Find where the given text appears and provide that cell's center as (x, y) coordinate. 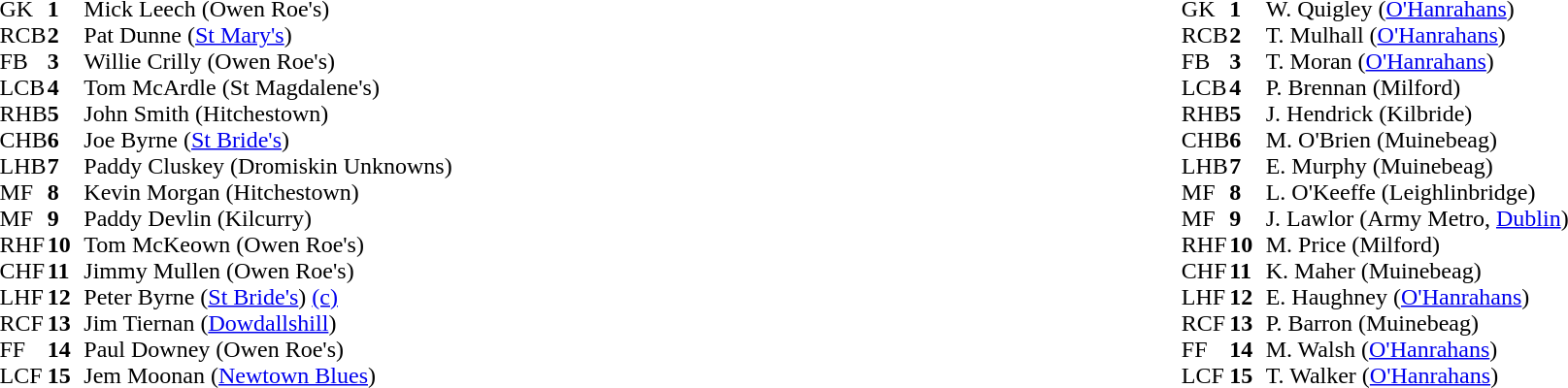
John Smith (Hitchestown) (268, 114)
Jim Tiernan (Dowdallshill) (268, 324)
Pat Dunne (St Mary's) (268, 35)
Paddy Cluskey (Dromiskin Unknowns) (268, 167)
Jimmy Mullen (Owen Roe's) (268, 272)
Willie Crilly (Owen Roe's) (268, 62)
Kevin Morgan (Hitchestown) (268, 192)
Tom McArdle (St Magdalene's) (268, 87)
Tom McKeown (Owen Roe's) (268, 244)
Joe Byrne (St Bride's) (268, 140)
Paul Downey (Owen Roe's) (268, 349)
Peter Byrne (St Bride's) (c) (268, 297)
Paddy Devlin (Kilcurry) (268, 219)
